Detect which cell encompasses the target text, then output its [x, y] center coordinate. 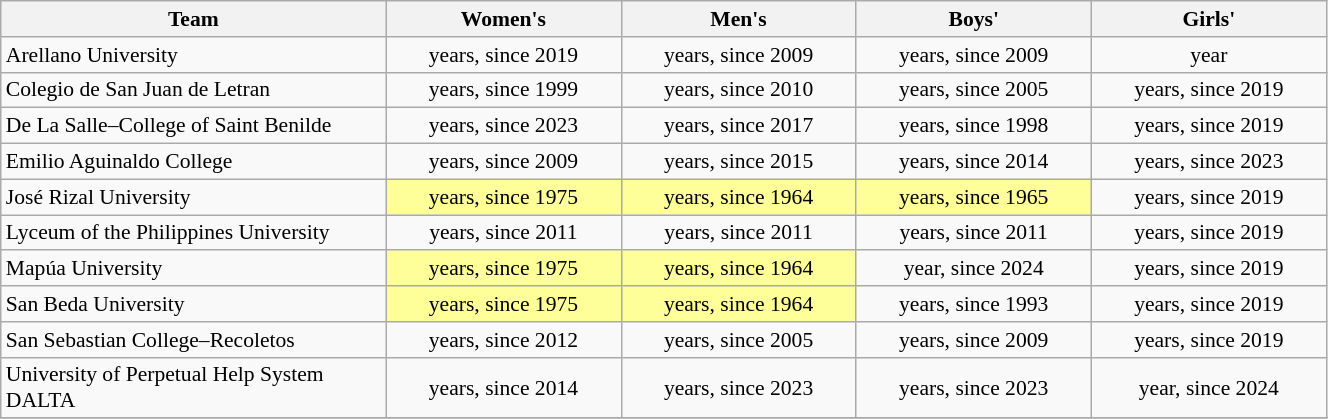
years, since 1998 [974, 126]
Colegio de San Juan de Letran [194, 90]
Girls' [1208, 19]
Women's [504, 19]
San Beda University [194, 304]
University of Perpetual Help System DALTA [194, 388]
years, since 2015 [738, 162]
years, since 1965 [974, 197]
years, since 1993 [974, 304]
year [1208, 55]
De La Salle–College of Saint Benilde [194, 126]
years, since 1999 [504, 90]
San Sebastian College–Recoletos [194, 340]
Mapúa University [194, 269]
Men's [738, 19]
Arellano University [194, 55]
Emilio Aguinaldo College [194, 162]
Team [194, 19]
years, since 2017 [738, 126]
years, since 2012 [504, 340]
Lyceum of the Philippines University [194, 233]
Boys' [974, 19]
José Rizal University [194, 197]
years, since 2010 [738, 90]
